Scan for the cell matching the given text and deliver its (X, Y) coordinate at center. 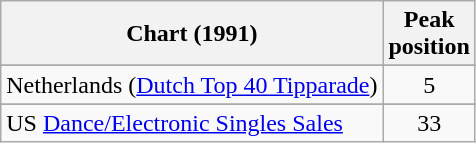
Netherlands (Dutch Top 40 Tipparade) (192, 85)
Chart (1991) (192, 34)
Peakposition (429, 34)
US Dance/Electronic Singles Sales (192, 123)
5 (429, 85)
33 (429, 123)
